From the cell containing the given text, extract its center point as (x, y) coordinate. 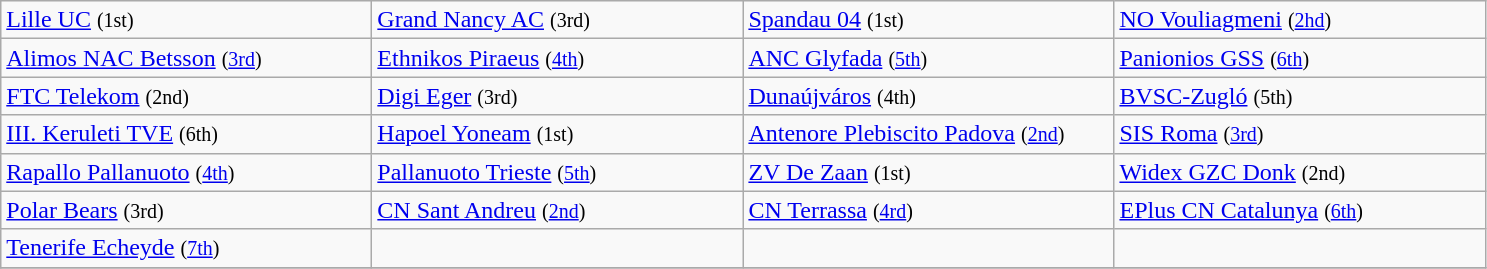
Hapoel Yoneam (1st) (558, 134)
NO Vouliagmeni (2hd) (1300, 20)
EPlus CN Catalunya (6th) (1300, 210)
SIS Roma (3rd) (1300, 134)
Digi Eger (3rd) (558, 96)
Ethnikos Piraeus (4th) (558, 58)
BVSC-Zugló (5th) (1300, 96)
Pallanuoto Trieste (5th) (558, 172)
Widex GZC Donk (2nd) (1300, 172)
Rapallo Pallanuoto (4th) (186, 172)
Panionios GSS (6th) (1300, 58)
Lille UC (1st) (186, 20)
FTC Telekom (2nd) (186, 96)
CN Terrassa (4rd) (928, 210)
Grand Nancy AC (3rd) (558, 20)
Dunaújváros (4th) (928, 96)
Tenerife Echeyde (7th) (186, 248)
Antenore Plebiscito Padova (2nd) (928, 134)
Polar Bears (3rd) (186, 210)
III. Keruleti TVE (6th) (186, 134)
Spandau 04 (1st) (928, 20)
ANC Glyfada (5th) (928, 58)
CN Sant Andreu (2nd) (558, 210)
Alimos NAC Betsson (3rd) (186, 58)
ZV De Zaan (1st) (928, 172)
